Output the (X, Y) coordinate of the center of the cell containing the given text.  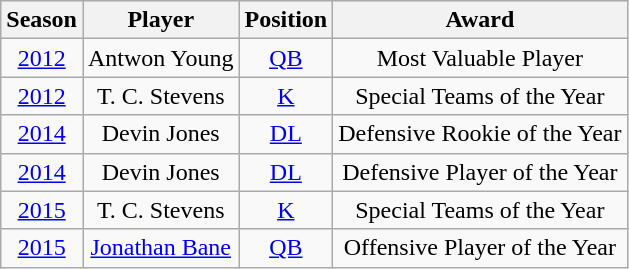
Defensive Rookie of the Year (480, 134)
Player (160, 20)
Offensive Player of the Year (480, 248)
Most Valuable Player (480, 58)
Award (480, 20)
Antwon Young (160, 58)
Jonathan Bane (160, 248)
Season (42, 20)
Position (286, 20)
Defensive Player of the Year (480, 172)
